Provide the [x, y] coordinate of the cell's center where the given text is located.  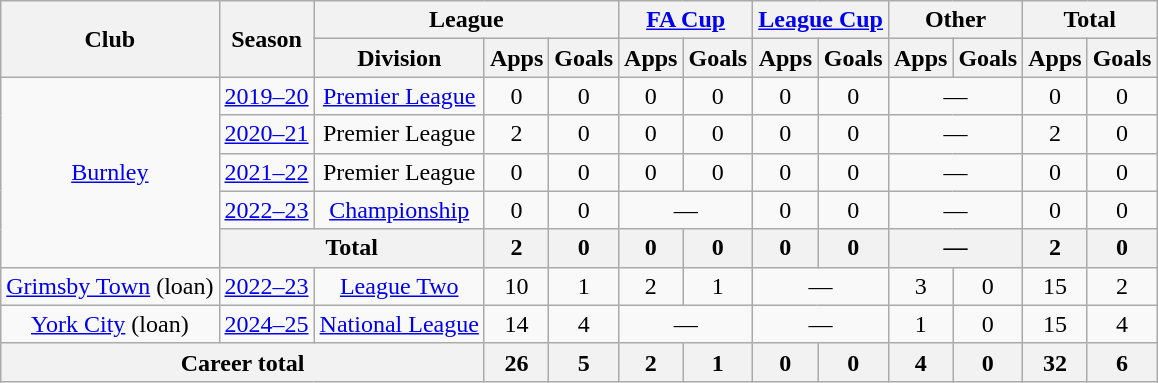
Other [955, 20]
Career total [243, 362]
FA Cup [686, 20]
14 [516, 324]
Championship [399, 210]
Division [399, 58]
10 [516, 286]
Club [110, 39]
2024–25 [266, 324]
League Two [399, 286]
6 [1122, 362]
2020–21 [266, 134]
Burnley [110, 172]
3 [920, 286]
26 [516, 362]
Season [266, 39]
Grimsby Town (loan) [110, 286]
5 [584, 362]
32 [1055, 362]
York City (loan) [110, 324]
2021–22 [266, 172]
League [466, 20]
2019–20 [266, 96]
National League [399, 324]
League Cup [821, 20]
